For the text-containing cell, return its midpoint in (x, y) coordinate format. 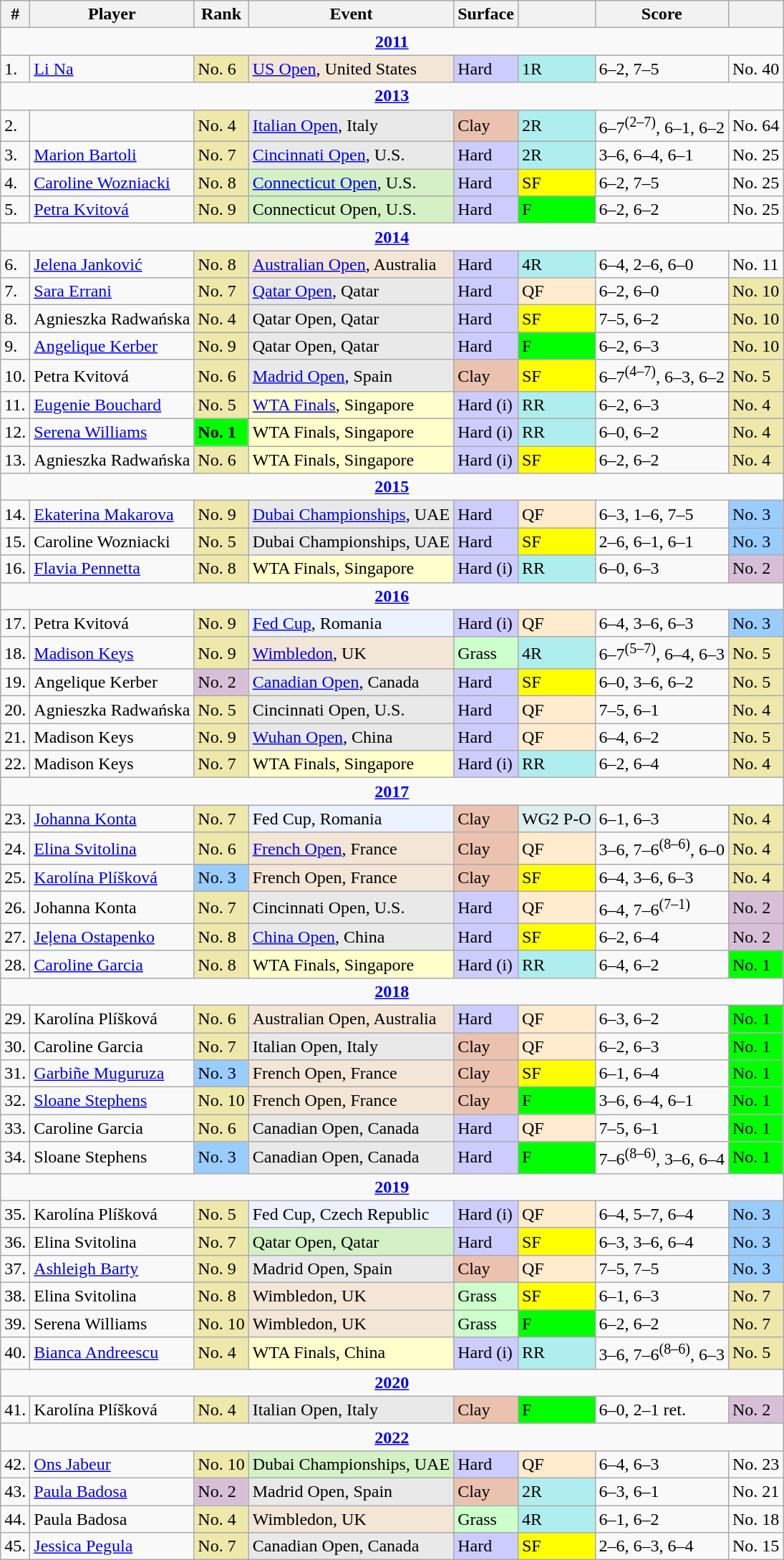
16. (16, 569)
2017 (392, 791)
6–4, 7–6(7–1) (662, 908)
36. (16, 1241)
WTA Finals, China (351, 1354)
3. (16, 155)
Score (662, 14)
26. (16, 908)
2022 (392, 1437)
5. (16, 210)
No. 15 (755, 1546)
6. (16, 264)
6–1, 6–2 (662, 1519)
Ons Jabeur (112, 1464)
6–1, 6–4 (662, 1074)
14. (16, 514)
No. 40 (755, 69)
7. (16, 292)
Marion Bartoli (112, 155)
6–3, 6–1 (662, 1492)
11. (16, 405)
No. 18 (755, 1519)
23. (16, 819)
6–3, 6–2 (662, 1019)
35. (16, 1214)
2013 (392, 96)
Flavia Pennetta (112, 569)
40. (16, 1354)
Surface (486, 14)
2019 (392, 1187)
8. (16, 319)
China Open, China (351, 937)
44. (16, 1519)
2014 (392, 237)
15. (16, 541)
Wuhan Open, China (351, 737)
2018 (392, 991)
1R (556, 69)
34. (16, 1157)
41. (16, 1410)
2–6, 6–1, 6–1 (662, 541)
12. (16, 433)
27. (16, 937)
Fed Cup, Czech Republic (351, 1214)
Rank (221, 14)
24. (16, 848)
9. (16, 346)
37. (16, 1269)
13. (16, 460)
7–5, 7–5 (662, 1269)
32. (16, 1101)
Ashleigh Barty (112, 1269)
38. (16, 1296)
45. (16, 1546)
30. (16, 1046)
6–7(4–7), 6–3, 6–2 (662, 375)
6–0, 3–6, 6–2 (662, 683)
3–6, 7–6(8–6), 6–0 (662, 848)
US Open, United States (351, 69)
4. (16, 183)
No. 11 (755, 264)
Jessica Pegula (112, 1546)
Garbiñe Muguruza (112, 1074)
Player (112, 14)
7–5, 6–2 (662, 319)
22. (16, 764)
7–6(8–6), 3–6, 6–4 (662, 1157)
10. (16, 375)
2015 (392, 487)
No. 23 (755, 1464)
2011 (392, 42)
6–4, 2–6, 6–0 (662, 264)
20. (16, 710)
No. 21 (755, 1492)
31. (16, 1074)
25. (16, 878)
# (16, 14)
Ekaterina Makarova (112, 514)
6–3, 3–6, 6–4 (662, 1241)
Bianca Andreescu (112, 1354)
Jeļena Ostapenko (112, 937)
17. (16, 623)
Jelena Janković (112, 264)
6–4, 5–7, 6–4 (662, 1214)
6–7(2–7), 6–1, 6–2 (662, 126)
Event (351, 14)
2016 (392, 596)
1. (16, 69)
6–2, 6–0 (662, 292)
2. (16, 126)
6–3, 1–6, 7–5 (662, 514)
6–0, 2–1 ret. (662, 1410)
Eugenie Bouchard (112, 405)
Li Na (112, 69)
29. (16, 1019)
19. (16, 683)
WG2 P-O (556, 819)
6–4, 6–3 (662, 1464)
42. (16, 1464)
6–0, 6–3 (662, 569)
2–6, 6–3, 6–4 (662, 1546)
6–0, 6–2 (662, 433)
3–6, 7–6(8–6), 6–3 (662, 1354)
Sara Errani (112, 292)
39. (16, 1324)
43. (16, 1492)
18. (16, 653)
6–7(5–7), 6–4, 6–3 (662, 653)
2020 (392, 1382)
21. (16, 737)
28. (16, 964)
33. (16, 1128)
No. 64 (755, 126)
